Return the [X, Y] coordinate for the center point of the cell that contains the specified text.  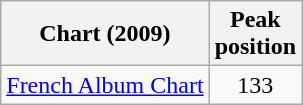
Chart (2009) [105, 34]
Peakposition [255, 34]
French Album Chart [105, 85]
133 [255, 85]
